Scan for the cell matching the given text and deliver its (x, y) coordinate at center. 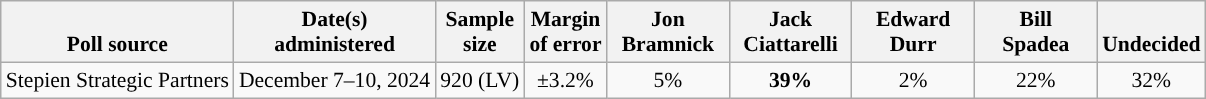
±3.2% (565, 80)
Date(s)administered (334, 32)
920 (LV) (480, 80)
JackCiattarelli (790, 32)
22% (1036, 80)
Samplesize (480, 32)
EdwardDurr (914, 32)
Marginof error (565, 32)
Stepien Strategic Partners (118, 80)
December 7–10, 2024 (334, 80)
Undecided (1151, 32)
JonBramnick (668, 32)
5% (668, 80)
39% (790, 80)
Poll source (118, 32)
2% (914, 80)
BillSpadea (1036, 32)
32% (1151, 80)
